Locate the cell with the specified text and output its (x, y) center coordinate. 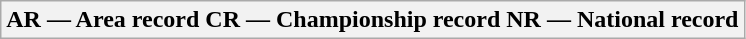
AR — Area record CR — Championship record NR — National record (372, 20)
